Return [X, Y] of the center of cell containing provided text 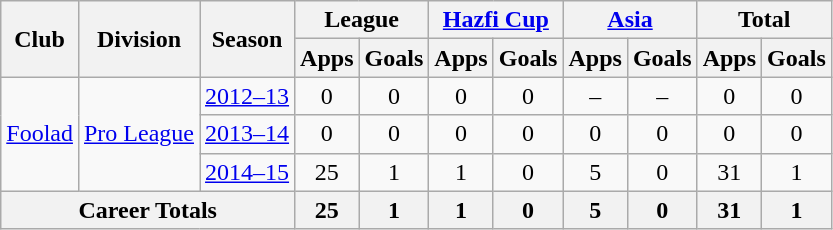
Asia [630, 20]
Division [138, 39]
Total [764, 20]
2012–13 [248, 96]
Foolad [40, 134]
Club [40, 39]
Career Totals [148, 210]
Pro League [138, 134]
Hazfi Cup [496, 20]
2014–15 [248, 172]
2013–14 [248, 134]
Season [248, 39]
League [362, 20]
